Detect which cell encompasses the target text, then output its [X, Y] center coordinate. 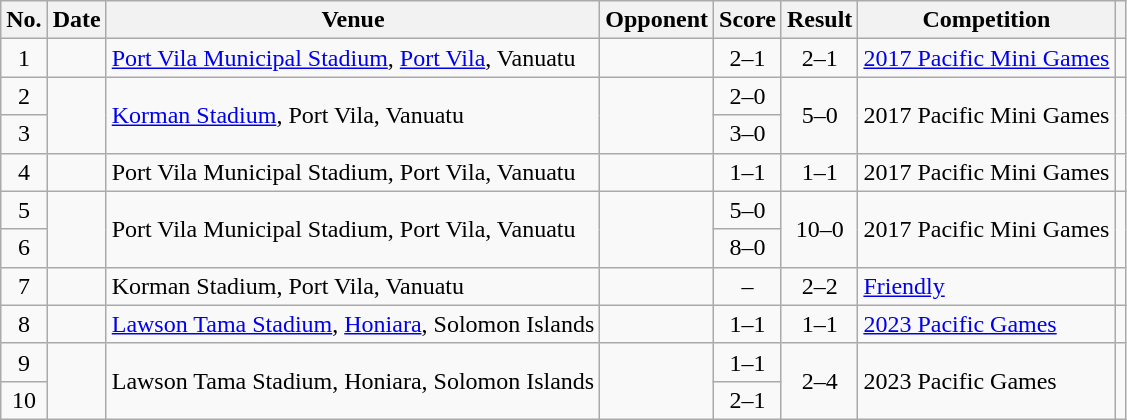
6 [24, 248]
5 [24, 210]
2–4 [819, 381]
3 [24, 134]
Opponent [657, 20]
Date [76, 20]
Score [748, 20]
Venue [353, 20]
No. [24, 20]
2–2 [819, 286]
Friendly [986, 286]
7 [24, 286]
Competition [986, 20]
9 [24, 362]
– [748, 286]
Result [819, 20]
8 [24, 324]
8–0 [748, 248]
2 [24, 96]
4 [24, 172]
3–0 [748, 134]
1 [24, 58]
10 [24, 400]
10–0 [819, 229]
2–0 [748, 96]
